From the cell containing the given text, extract its center point as (X, Y) coordinate. 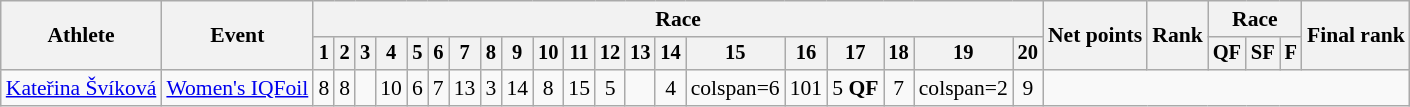
F (1291, 54)
16 (806, 54)
colspan=6 (736, 88)
2 (344, 54)
Women's IQFoil (237, 88)
101 (806, 88)
17 (855, 54)
5 QF (855, 88)
SF (1263, 54)
Athlete (82, 36)
11 (579, 54)
Event (237, 36)
12 (610, 54)
Rank (1178, 36)
1 (324, 54)
Final rank (1356, 36)
20 (1028, 54)
colspan=2 (964, 88)
18 (899, 54)
Net points (1095, 36)
QF (1227, 54)
Kateřina Švíková (82, 88)
19 (964, 54)
